Detect which cell encompasses the target text, then output its (X, Y) center coordinate. 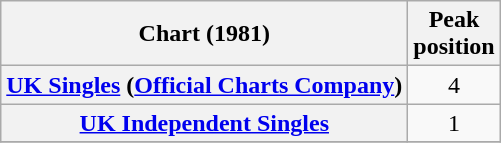
Chart (1981) (204, 34)
4 (454, 85)
Peakposition (454, 34)
UK Singles (Official Charts Company) (204, 85)
1 (454, 123)
UK Independent Singles (204, 123)
